Search for the cell housing the specified text and yield its [x, y] center coordinate. 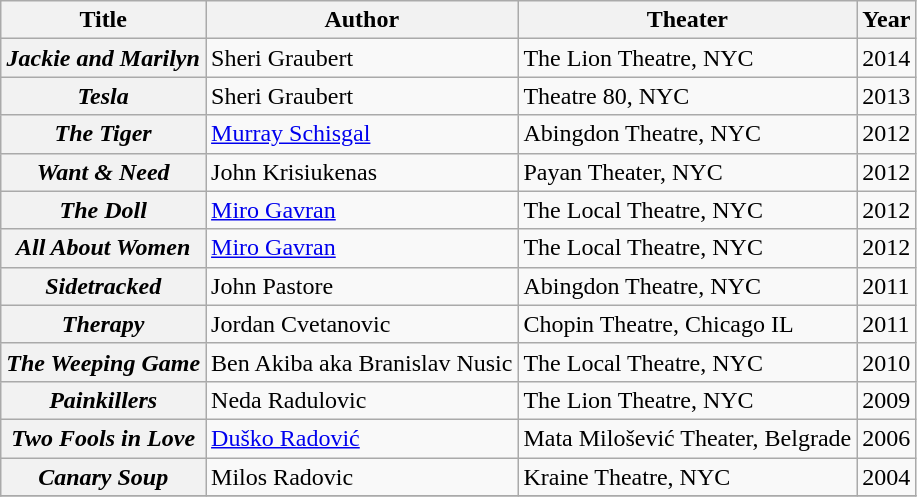
Theatre 80, NYC [688, 96]
Chopin Theatre, Chicago IL [688, 324]
John Pastore [362, 286]
John Krisiukenas [362, 172]
The Weeping Game [104, 362]
Payan Theater, NYC [688, 172]
Canary Soup [104, 477]
Tesla [104, 96]
2013 [886, 96]
Painkillers [104, 400]
Year [886, 20]
Kraine Theatre, NYC [688, 477]
Sidetracked [104, 286]
Mata Milošević Theater, Belgrade [688, 438]
2014 [886, 58]
Want & Need [104, 172]
Jordan Cvetanovic [362, 324]
2009 [886, 400]
Title [104, 20]
2004 [886, 477]
Murray Schisgal [362, 134]
Two Fools in Love [104, 438]
Duško Radović [362, 438]
All About Women [104, 248]
Milos Radovic [362, 477]
The Tiger [104, 134]
Author [362, 20]
Neda Radulovic [362, 400]
2010 [886, 362]
Therapy [104, 324]
Theater [688, 20]
2006 [886, 438]
The Doll [104, 210]
Ben Akiba aka Branislav Nusic [362, 362]
Jackie and Marilyn [104, 58]
